Provide the (x, y) coordinate of the cell's center where the given text is located.  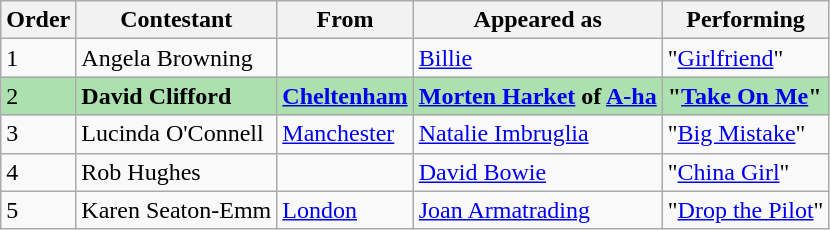
Karen Seaton-Emm (176, 210)
4 (38, 172)
David Clifford (176, 96)
Angela Browning (176, 58)
"Take On Me" (746, 96)
Joan Armatrading (538, 210)
London (345, 210)
Performing (746, 20)
Lucinda O'Connell (176, 134)
5 (38, 210)
Manchester (345, 134)
Appeared as (538, 20)
1 (38, 58)
3 (38, 134)
"China Girl" (746, 172)
Morten Harket of A-ha (538, 96)
Natalie Imbruglia (538, 134)
Order (38, 20)
"Big Mistake" (746, 134)
Cheltenham (345, 96)
Contestant (176, 20)
Billie (538, 58)
"Drop the Pilot" (746, 210)
From (345, 20)
David Bowie (538, 172)
2 (38, 96)
"Girlfriend" (746, 58)
Rob Hughes (176, 172)
